Output the (X, Y) coordinate of the center of the cell containing the given text.  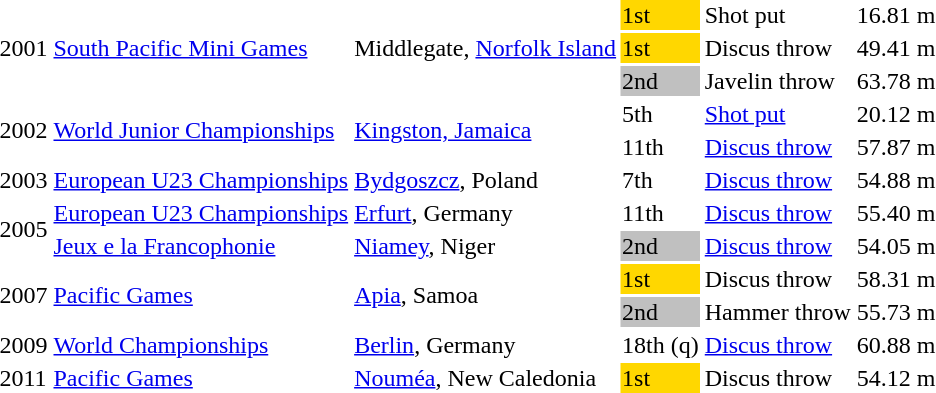
18th (q) (661, 345)
Berlin, Germany (486, 345)
Jeux e la Francophonie (201, 246)
Javelin throw (778, 81)
5th (661, 114)
Middlegate, Norfolk Island (486, 48)
World Junior Championships (201, 130)
Apia, Samoa (486, 296)
Bydgoszcz, Poland (486, 180)
Erfurt, Germany (486, 213)
Hammer throw (778, 312)
South Pacific Mini Games (201, 48)
7th (661, 180)
Niamey, Niger (486, 246)
World Championships (201, 345)
Kingston, Jamaica (486, 130)
Nouméa, New Caledonia (486, 378)
